Search for the cell housing the specified text and yield its (X, Y) center coordinate. 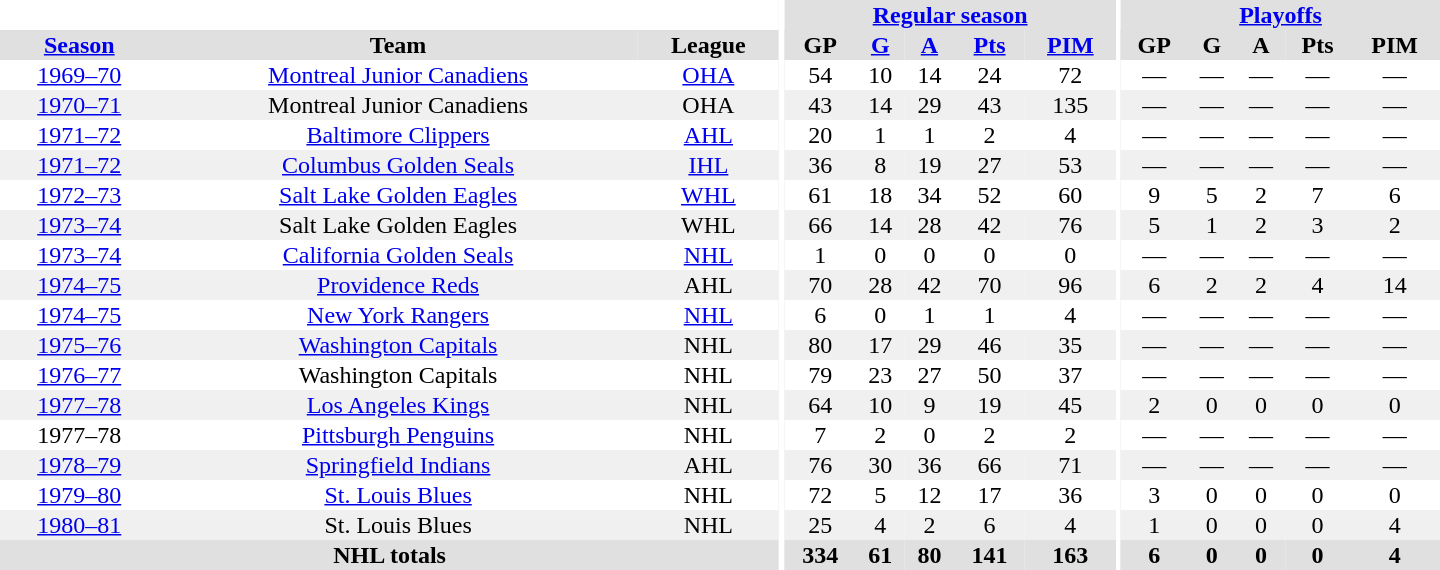
71 (1070, 465)
Baltimore Clippers (398, 135)
35 (1070, 345)
79 (820, 375)
52 (990, 195)
1972–73 (80, 195)
334 (820, 555)
1969–70 (80, 75)
Regular season (950, 15)
League (709, 45)
Pittsburgh Penguins (398, 435)
163 (1070, 555)
Columbus Golden Seals (398, 165)
1979–80 (80, 495)
1975–76 (80, 345)
30 (880, 465)
46 (990, 345)
Playoffs (1280, 15)
Season (80, 45)
Team (398, 45)
141 (990, 555)
NHL totals (390, 555)
New York Rangers (398, 315)
50 (990, 375)
Springfield Indians (398, 465)
8 (880, 165)
64 (820, 405)
25 (820, 525)
23 (880, 375)
24 (990, 75)
135 (1070, 105)
IHL (709, 165)
Providence Reds (398, 285)
12 (930, 495)
54 (820, 75)
37 (1070, 375)
1976–77 (80, 375)
1978–79 (80, 465)
Los Angeles Kings (398, 405)
20 (820, 135)
1980–81 (80, 525)
53 (1070, 165)
California Golden Seals (398, 255)
60 (1070, 195)
96 (1070, 285)
34 (930, 195)
45 (1070, 405)
1970–71 (80, 105)
18 (880, 195)
